From the cell containing the given text, extract its center point as [X, Y] coordinate. 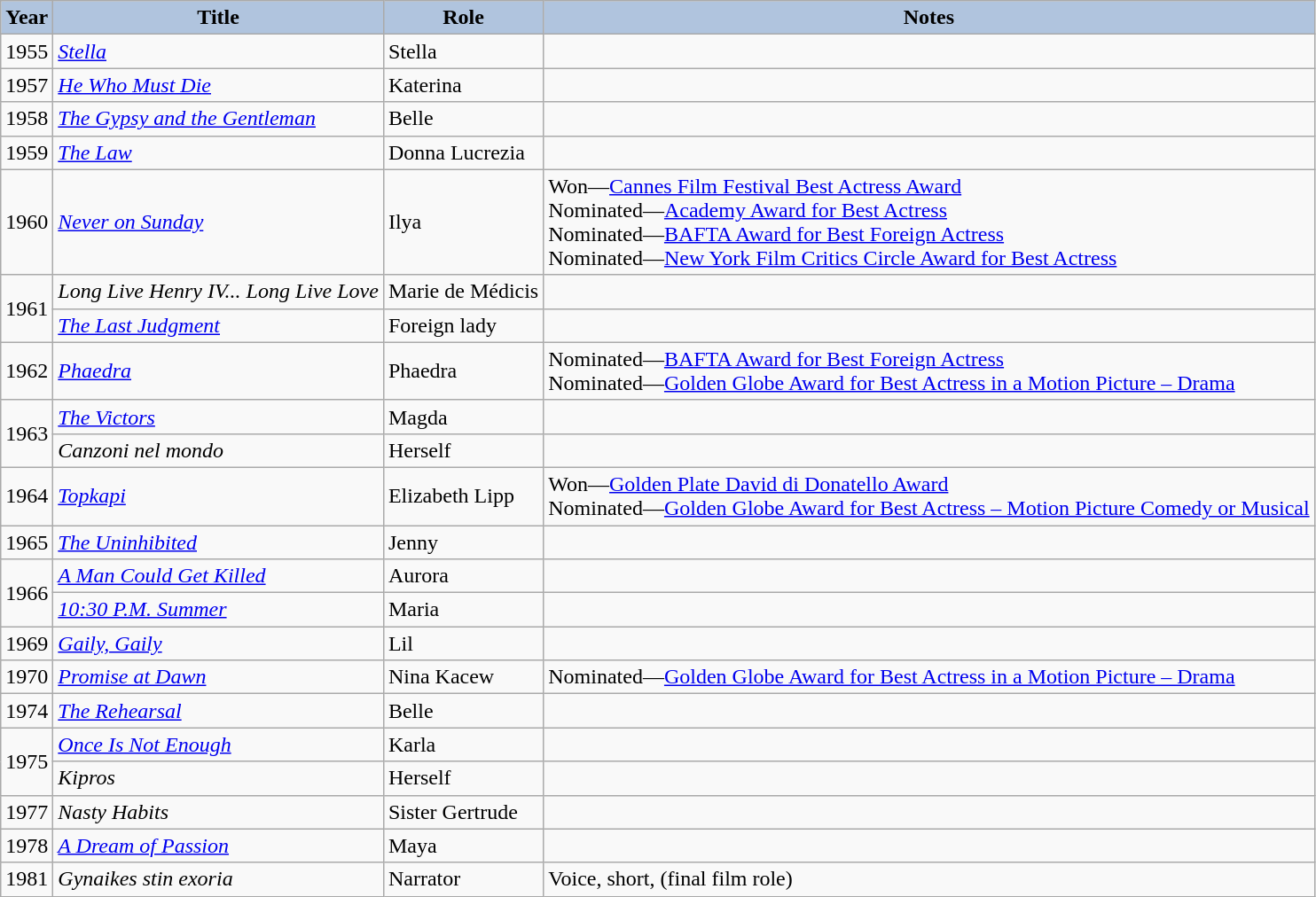
Nina Kacew [463, 677]
A Dream of Passion [218, 846]
Maya [463, 846]
Gynaikes stin exoria [218, 879]
Kipros [218, 778]
Nominated—BAFTA Award for Best Foreign ActressNominated—Golden Globe Award for Best Actress in a Motion Picture – Drama [929, 370]
The Victors [218, 417]
Topkapi [218, 496]
Canzoni nel mondo [218, 450]
Nasty Habits [218, 812]
Donna Lucrezia [463, 152]
Year [27, 18]
10:30 P.M. Summer [218, 610]
Nominated—Golden Globe Award for Best Actress in a Motion Picture – Drama [929, 677]
A Man Could Get Killed [218, 576]
Never on Sunday [218, 222]
Aurora [463, 576]
Foreign lady [463, 325]
1974 [27, 711]
The Last Judgment [218, 325]
Ilya [463, 222]
1963 [27, 433]
Sister Gertrude [463, 812]
The Law [218, 152]
Magda [463, 417]
1957 [27, 85]
Jenny [463, 542]
1966 [27, 593]
1958 [27, 119]
1959 [27, 152]
Maria [463, 610]
He Who Must Die [218, 85]
Narrator [463, 879]
Won—Golden Plate David di Donatello AwardNominated—Golden Globe Award for Best Actress – Motion Picture Comedy or Musical [929, 496]
Marie de Médicis [463, 292]
The Gypsy and the Gentleman [218, 119]
Katerina [463, 85]
1969 [27, 643]
Elizabeth Lipp [463, 496]
Voice, short, (final film role) [929, 879]
Lil [463, 643]
Role [463, 18]
1960 [27, 222]
1965 [27, 542]
1977 [27, 812]
1975 [27, 761]
The Uninhibited [218, 542]
1961 [27, 308]
1955 [27, 51]
Notes [929, 18]
The Rehearsal [218, 711]
Karla [463, 745]
1962 [27, 370]
1970 [27, 677]
Gaily, Gaily [218, 643]
Title [218, 18]
Promise at Dawn [218, 677]
Once Is Not Enough [218, 745]
1981 [27, 879]
Long Live Henry IV... Long Live Love [218, 292]
1964 [27, 496]
1978 [27, 846]
